Capture the cell that displays the provided text and extract its [X, Y] central coordinate. 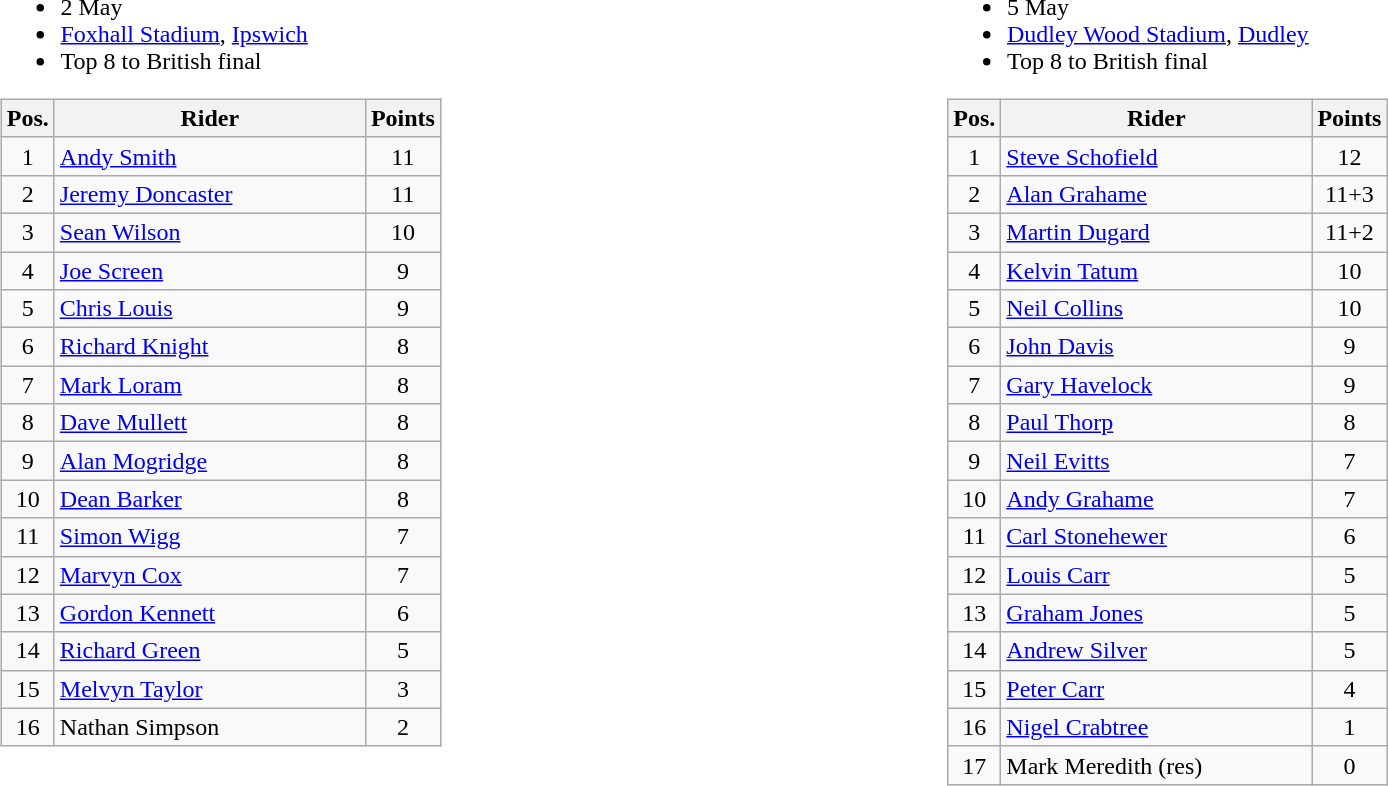
Andy Grahame [1156, 499]
Alan Grahame [1156, 194]
0 [1350, 765]
Jeremy Doncaster [210, 194]
Richard Knight [210, 347]
Nathan Simpson [210, 727]
Kelvin Tatum [1156, 271]
Simon Wigg [210, 537]
Carl Stonehewer [1156, 537]
Marvyn Cox [210, 575]
Louis Carr [1156, 575]
Nigel Crabtree [1156, 727]
Alan Mogridge [210, 461]
11+3 [1350, 194]
11+2 [1350, 232]
17 [974, 765]
Dave Mullett [210, 423]
Andrew Silver [1156, 651]
Mark Meredith (res) [1156, 765]
Martin Dugard [1156, 232]
Gary Havelock [1156, 385]
Peter Carr [1156, 689]
Richard Green [210, 651]
Chris Louis [210, 309]
Neil Evitts [1156, 461]
Graham Jones [1156, 613]
John Davis [1156, 347]
Sean Wilson [210, 232]
Dean Barker [210, 499]
Neil Collins [1156, 309]
Steve Schofield [1156, 156]
Joe Screen [210, 271]
Mark Loram [210, 385]
Gordon Kennett [210, 613]
Melvyn Taylor [210, 689]
Paul Thorp [1156, 423]
Andy Smith [210, 156]
